Determine the (X, Y) coordinate at the center of the cell enclosing the given text.  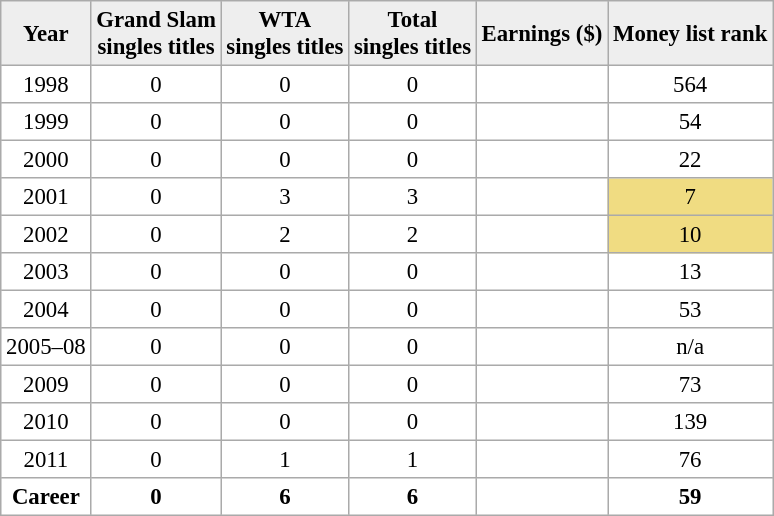
59 (690, 497)
2000 (46, 159)
76 (690, 459)
53 (690, 309)
n/a (690, 347)
139 (690, 422)
10 (690, 234)
1999 (46, 122)
2011 (46, 459)
Grand Slamsingles titles (156, 33)
2009 (46, 384)
Money list rank (690, 33)
1998 (46, 84)
22 (690, 159)
Year (46, 33)
Career (46, 497)
13 (690, 272)
564 (690, 84)
2005–08 (46, 347)
73 (690, 384)
2004 (46, 309)
WTA singles titles (285, 33)
Totalsingles titles (413, 33)
2003 (46, 272)
2002 (46, 234)
54 (690, 122)
2010 (46, 422)
Earnings ($) (542, 33)
2001 (46, 197)
7 (690, 197)
